Output the [X, Y] coordinate of the center of the cell containing the given text.  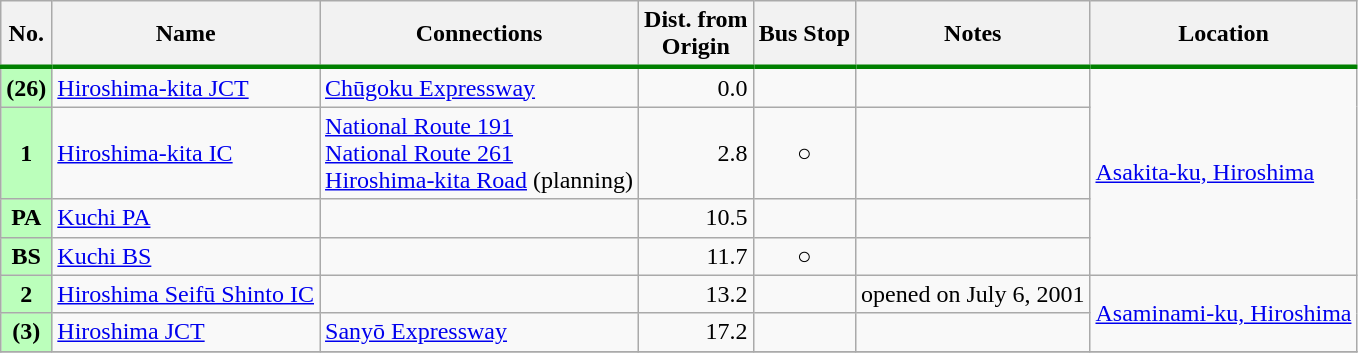
(26) [26, 87]
10.5 [696, 218]
No. [26, 34]
(3) [26, 332]
13.2 [696, 294]
Connections [480, 34]
2 [26, 294]
Name [186, 34]
Hiroshima Seifū Shinto IC [186, 294]
National Route 191 National Route 261 Hiroshima-kita Road (planning) [480, 153]
Hiroshima-kita JCT [186, 87]
2.8 [696, 153]
PA [26, 218]
1 [26, 153]
17.2 [696, 332]
Hiroshima JCT [186, 332]
11.7 [696, 256]
Bus Stop [804, 34]
Location [1224, 34]
Dist. fromOrigin [696, 34]
Kuchi PA [186, 218]
Chūgoku Expressway [480, 87]
BS [26, 256]
Kuchi BS [186, 256]
opened on July 6, 2001 [973, 294]
Asaminami-ku, Hiroshima [1224, 313]
Asakita-ku, Hiroshima [1224, 171]
0.0 [696, 87]
Notes [973, 34]
Hiroshima-kita IC [186, 153]
Sanyō Expressway [480, 332]
